Pinpoint the cell where the given text exists, returning its [x, y] midpoint coordinate. 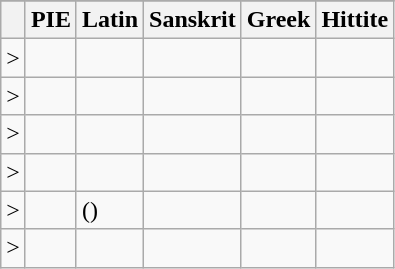
Greek [278, 20]
Hittite [355, 20]
Sanskrit [193, 20]
Latin [110, 20]
PIE [50, 20]
() [110, 210]
